Extract the (x, y) coordinate from the center of the cell holding the provided text.  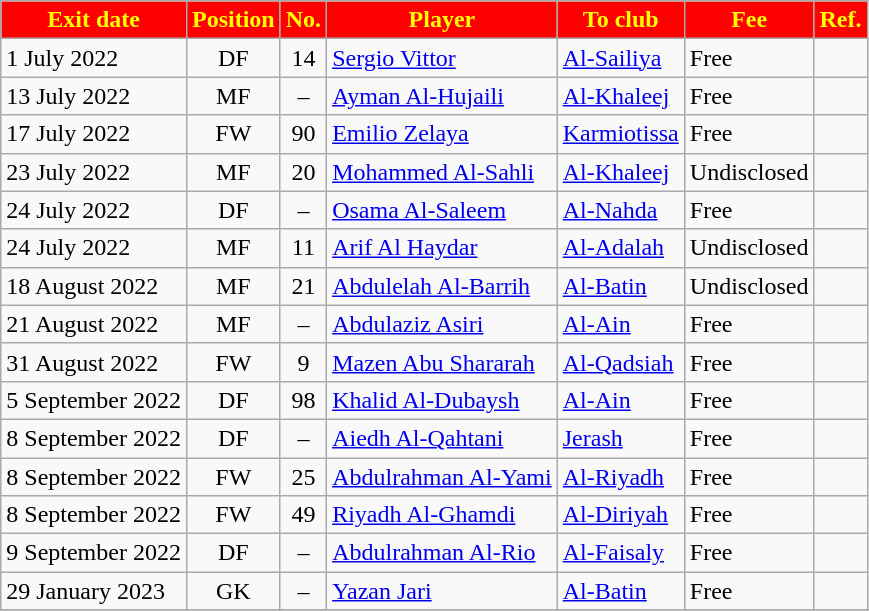
Arif Al Haydar (442, 248)
Karmiotissa (620, 134)
Exit date (94, 20)
90 (303, 134)
29 January 2023 (94, 591)
23 July 2022 (94, 172)
Abdulelah Al-Barrih (442, 286)
Jerash (620, 438)
21 August 2022 (94, 324)
Al-Qadsiah (620, 362)
14 (303, 58)
Ayman Al-Hujaili (442, 96)
Ref. (840, 20)
GK (233, 591)
13 July 2022 (94, 96)
Player (442, 20)
21 (303, 286)
98 (303, 400)
Mohammed Al-Sahli (442, 172)
1 July 2022 (94, 58)
Abdulrahman Al-Yami (442, 477)
5 September 2022 (94, 400)
Abdulrahman Al-Rio (442, 553)
20 (303, 172)
17 July 2022 (94, 134)
Al-Adalah (620, 248)
Abdulaziz Asiri (442, 324)
9 (303, 362)
9 September 2022 (94, 553)
18 August 2022 (94, 286)
Sergio Vittor (442, 58)
11 (303, 248)
25 (303, 477)
Al-Faisaly (620, 553)
To club (620, 20)
Position (233, 20)
Fee (749, 20)
Al-Nahda (620, 210)
Emilio Zelaya (442, 134)
Al-Riyadh (620, 477)
Yazan Jari (442, 591)
Khalid Al-Dubaysh (442, 400)
31 August 2022 (94, 362)
Mazen Abu Shararah (442, 362)
49 (303, 515)
Aiedh Al-Qahtani (442, 438)
Riyadh Al-Ghamdi (442, 515)
Al-Diriyah (620, 515)
No. (303, 20)
Osama Al-Saleem (442, 210)
Al-Sailiya (620, 58)
